Locate the cell with the specified text and output its [X, Y] center coordinate. 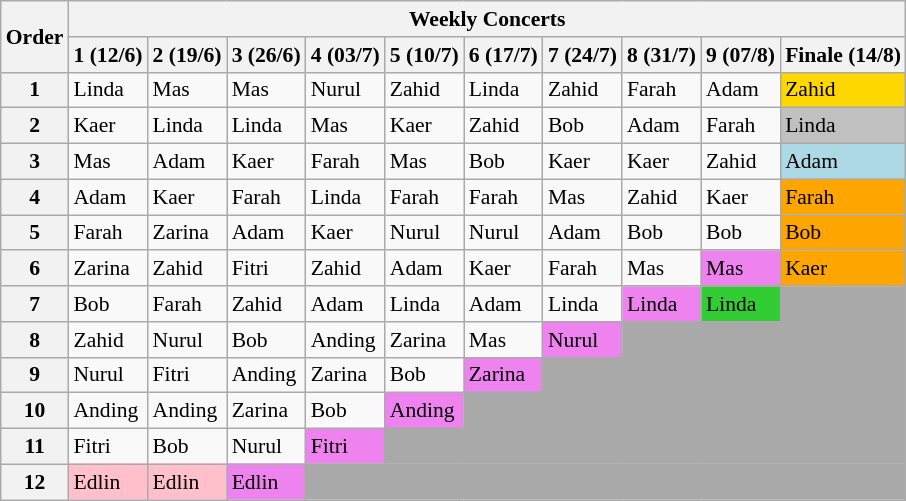
Order [35, 36]
12 [35, 482]
6 [35, 269]
9 (07/8) [740, 55]
1 (12/6) [108, 55]
8 [35, 340]
8 (31/7) [662, 55]
2 [35, 126]
4 [35, 197]
Weekly Concerts [487, 19]
5 [35, 233]
3 [35, 162]
7 (24/7) [582, 55]
5 (10/7) [424, 55]
2 (19/6) [186, 55]
4 (03/7) [346, 55]
10 [35, 411]
1 [35, 90]
9 [35, 375]
3 (26/6) [266, 55]
7 [35, 304]
11 [35, 447]
Finale (14/8) [843, 55]
6 (17/7) [504, 55]
